Return [X, Y] of the center of cell containing provided text 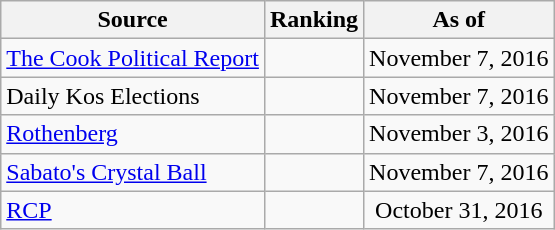
Source [133, 20]
As of [459, 20]
Daily Kos Elections [133, 96]
October 31, 2016 [459, 210]
Rothenberg [133, 134]
RCP [133, 210]
Sabato's Crystal Ball [133, 172]
Ranking [314, 20]
November 3, 2016 [459, 134]
The Cook Political Report [133, 58]
